Identify which cell holds the provided text, then report its (X, Y) central coordinate. 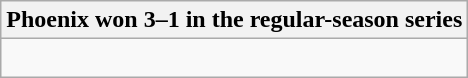
Phoenix won 3–1 in the regular-season series (234, 20)
